Return [x, y] of the center of cell containing provided text 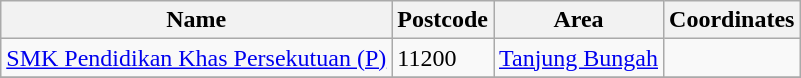
Tanjung Bungah [579, 58]
Name [196, 20]
SMK Pendidikan Khas Persekutuan (P) [196, 58]
Postcode [443, 20]
Area [579, 20]
Coordinates [732, 20]
11200 [443, 58]
